Capture the cell that displays the provided text and extract its [X, Y] central coordinate. 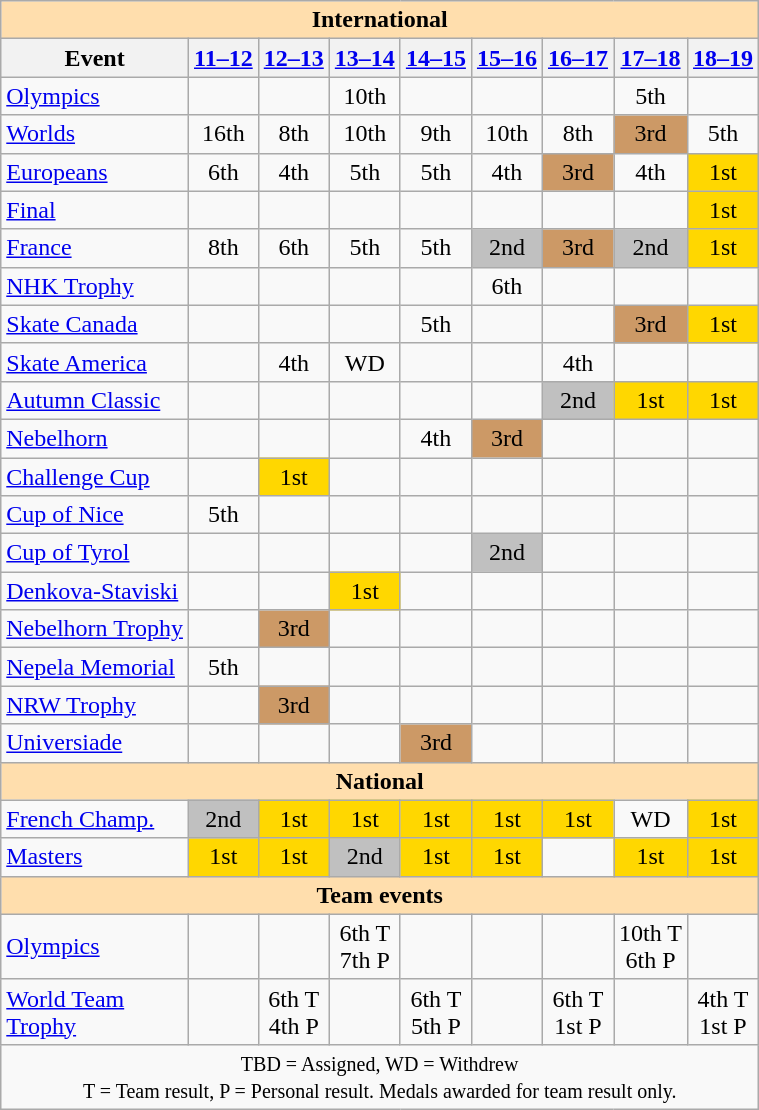
14–15 [436, 58]
Team events [380, 895]
National [380, 781]
6th T 4th P [294, 1012]
Cup of Nice [95, 515]
Cup of Tyrol [95, 553]
France [95, 248]
Challenge Cup [95, 477]
6th T 5th P [436, 1012]
16th [223, 134]
Final [95, 210]
17–18 [651, 58]
Autumn Classic [95, 400]
Skate Canada [95, 324]
Masters [95, 857]
4th T 1st P [724, 1012]
Denkova-Staviski [95, 591]
NHK Trophy [95, 286]
15–16 [506, 58]
Worlds [95, 134]
Nepela Memorial [95, 667]
16–17 [578, 58]
18–19 [724, 58]
World TeamTrophy [95, 1012]
Europeans [95, 172]
6th T 1st P [578, 1012]
International [380, 20]
10th T 6th P [651, 946]
Nebelhorn [95, 438]
NRW Trophy [95, 705]
12–13 [294, 58]
French Champ. [95, 819]
Event [95, 58]
TBD = Assigned, WD = Withdrew T = Team result, P = Personal result. Medals awarded for team result only. [380, 1076]
11–12 [223, 58]
Skate America [95, 362]
13–14 [364, 58]
9th [436, 134]
6th T 7th P [364, 946]
Nebelhorn Trophy [95, 629]
Universiade [95, 743]
